Provide the [x, y] coordinate of the cell's center where the given text is located.  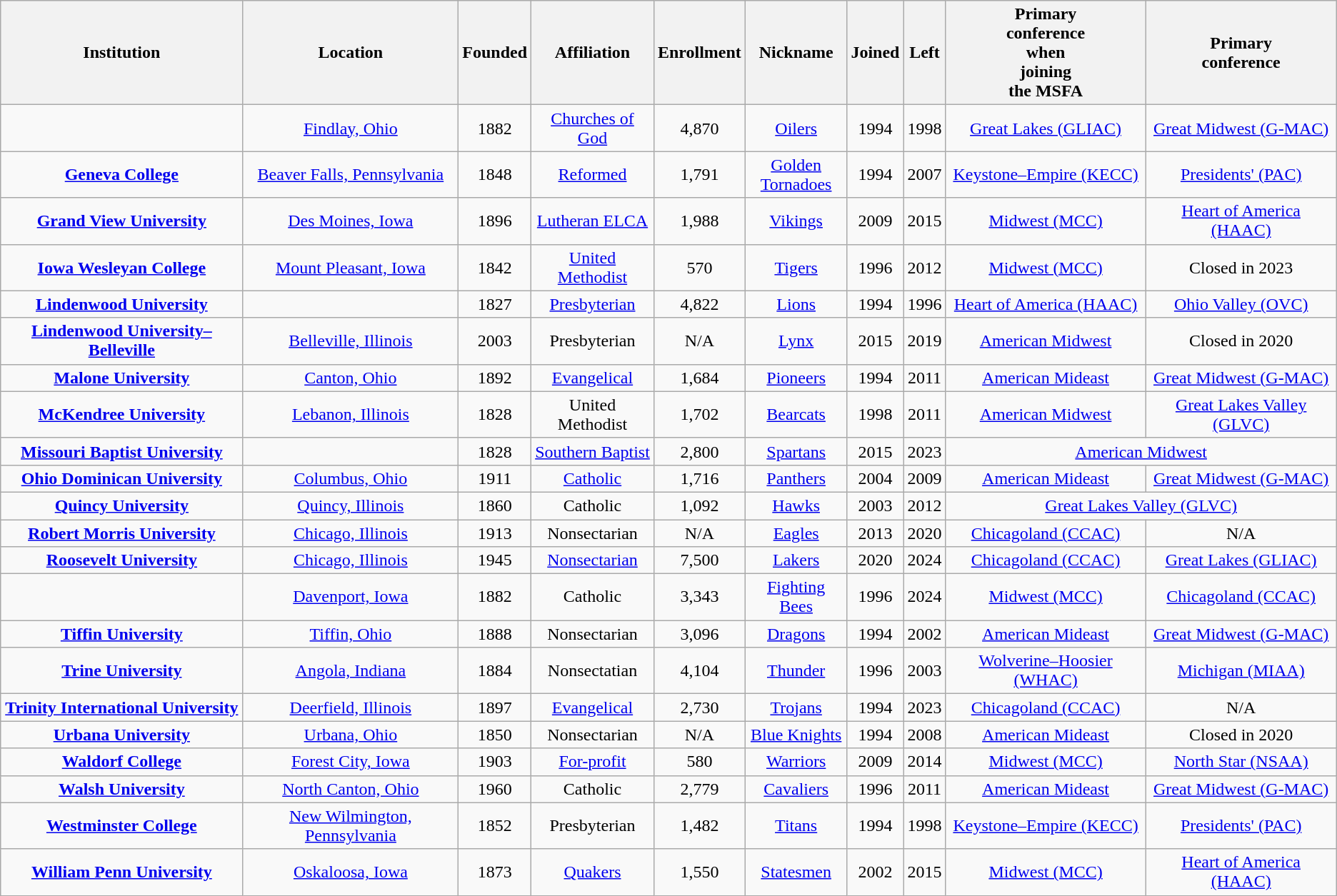
1,988 [699, 221]
Southern Baptist [593, 451]
1860 [495, 505]
Titans [796, 825]
GoldenTornadoes [796, 174]
Tiffin, Ohio [351, 634]
William Penn University [121, 872]
Beaver Falls, Pennsylvania [351, 174]
Trojans [796, 708]
1960 [495, 789]
Bearcats [796, 414]
Churches of God [593, 129]
Lindenwood University–Belleville [121, 341]
1897 [495, 708]
Angola, Indiana [351, 671]
Closed in 2023 [1241, 267]
1884 [495, 671]
Davenport, Iowa [351, 597]
2,779 [699, 789]
Columbus, Ohio [351, 478]
Primaryconference [1241, 53]
Primaryconferencewhenjoiningthe MSFA [1046, 53]
Trinity International University [121, 708]
Iowa Wesleyan College [121, 267]
Urbana, Ohio [351, 735]
Quincy University [121, 505]
Joined [876, 53]
2007 [924, 174]
7,500 [699, 560]
Forest City, Iowa [351, 762]
Reformed [593, 174]
2013 [876, 533]
Affiliation [593, 53]
Tigers [796, 267]
Spartans [796, 451]
3,343 [699, 597]
Oilers [796, 129]
Ohio Valley (OVC) [1241, 304]
Ohio Dominican University [121, 478]
Nickname [796, 53]
Westminster College [121, 825]
Lions [796, 304]
Vikings [796, 221]
Enrollment [699, 53]
Tiffin University [121, 634]
1896 [495, 221]
1,791 [699, 174]
Roosevelt University [121, 560]
Lakers [796, 560]
2008 [924, 735]
Geneva College [121, 174]
Wolverine–Hoosier (WHAC) [1046, 671]
1873 [495, 872]
1888 [495, 634]
1827 [495, 304]
Oskaloosa, Iowa [351, 872]
1852 [495, 825]
2004 [876, 478]
Lindenwood University [121, 304]
1,716 [699, 478]
Panthers [796, 478]
2014 [924, 762]
Lutheran ELCA [593, 221]
2,730 [699, 708]
Left [924, 53]
Belleville, Illinois [351, 341]
New Wilmington, Pennsylvania [351, 825]
4,104 [699, 671]
1,550 [699, 872]
1842 [495, 267]
4,822 [699, 304]
Pioneers [796, 378]
Mount Pleasant, Iowa [351, 267]
1848 [495, 174]
Urbana University [121, 735]
Hawks [796, 505]
Grand View University [121, 221]
Waldorf College [121, 762]
Dragons [796, 634]
2019 [924, 341]
Founded [495, 53]
Lynx [796, 341]
3,096 [699, 634]
McKendree University [121, 414]
Canton, Ohio [351, 378]
1,702 [699, 414]
Blue Knights [796, 735]
Fighting Bees [796, 597]
1850 [495, 735]
Robert Morris University [121, 533]
580 [699, 762]
1,684 [699, 378]
1911 [495, 478]
Quakers [593, 872]
Warriors [796, 762]
Malone University [121, 378]
Location [351, 53]
Michigan (MIAA) [1241, 671]
Des Moines, Iowa [351, 221]
Deerfield, Illinois [351, 708]
Cavaliers [796, 789]
1903 [495, 762]
1892 [495, 378]
North Canton, Ohio [351, 789]
4,870 [699, 129]
Institution [121, 53]
Trine University [121, 671]
Walsh University [121, 789]
2,800 [699, 451]
Lebanon, Illinois [351, 414]
Thunder [796, 671]
1,482 [699, 825]
570 [699, 267]
Quincy, Illinois [351, 505]
Statesmen [796, 872]
For-profit [593, 762]
Missouri Baptist University [121, 451]
1945 [495, 560]
1,092 [699, 505]
Nonsectatian [593, 671]
Findlay, Ohio [351, 129]
Eagles [796, 533]
1913 [495, 533]
North Star (NSAA) [1241, 762]
